Return (X, Y) of the center of cell containing provided text 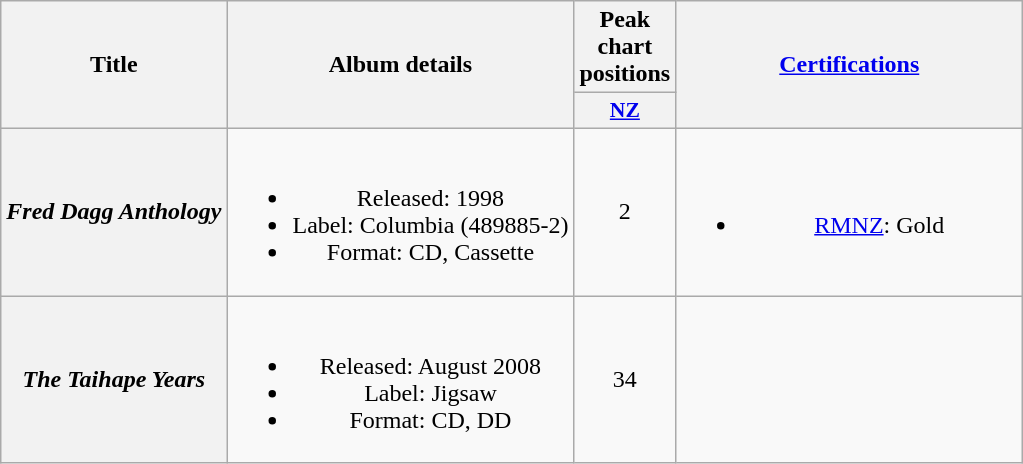
34 (625, 380)
RMNZ: Gold (850, 212)
Title (114, 65)
Peak chart positions (625, 47)
Certifications (850, 65)
The Taihape Years (114, 380)
NZ (625, 111)
Fred Dagg Anthology (114, 212)
Album details (400, 65)
Released: 1998Label: Columbia (489885-2)Format: CD, Cassette (400, 212)
2 (625, 212)
Released: August 2008Label: JigsawFormat: CD, DD (400, 380)
